For the text-containing cell, return its midpoint in (x, y) coordinate format. 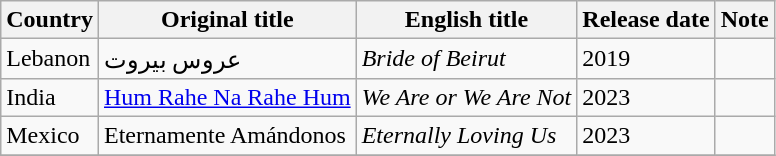
عروس بيروت (227, 59)
Country (50, 20)
India (50, 97)
Original title (227, 20)
Mexico (50, 135)
Bride of Beirut (466, 59)
Eternally Loving Us (466, 135)
Lebanon (50, 59)
Release date (646, 20)
English title (466, 20)
2019 (646, 59)
Eternamente Amándonos (227, 135)
Note (744, 20)
We Are or We Are Not (466, 97)
Hum Rahe Na Rahe Hum (227, 97)
